Scan for the cell matching the given text and deliver its (X, Y) coordinate at center. 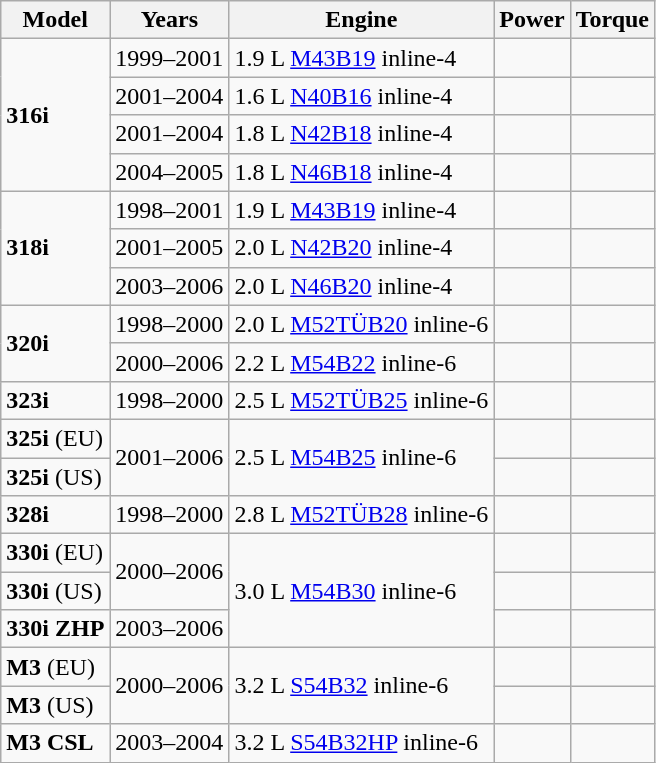
318i (56, 248)
Model (56, 20)
2.5 L M52TÜB25 inline-6 (362, 400)
325i (EU) (56, 438)
320i (56, 343)
Years (170, 20)
M3 (US) (56, 705)
328i (56, 515)
2.0 L M52TÜB20 inline-6 (362, 324)
3.2 L S54B32 inline-6 (362, 686)
2004–2005 (170, 172)
3.2 L S54B32HP inline-6 (362, 743)
1.6 L N40B16 inline-4 (362, 96)
Torque (612, 20)
1.8 L N46B18 inline-4 (362, 172)
3.0 L M54B30 inline-6 (362, 591)
325i (US) (56, 477)
2.0 L N46B20 inline-4 (362, 286)
1.8 L N42B18 inline-4 (362, 134)
2001–2006 (170, 457)
1998–2001 (170, 210)
Engine (362, 20)
2003–2004 (170, 743)
M3 (EU) (56, 667)
316i (56, 115)
330i (US) (56, 591)
2.5 L M54B25 inline-6 (362, 457)
M3 CSL (56, 743)
1999–2001 (170, 58)
323i (56, 400)
2.2 L M54B22 inline-6 (362, 362)
330i (EU) (56, 553)
2.0 L N42B20 inline-4 (362, 248)
330i ZHP (56, 629)
Power (532, 20)
2.8 L M52TÜB28 inline-6 (362, 515)
2001–2005 (170, 248)
